Search for the cell housing the specified text and yield its (x, y) center coordinate. 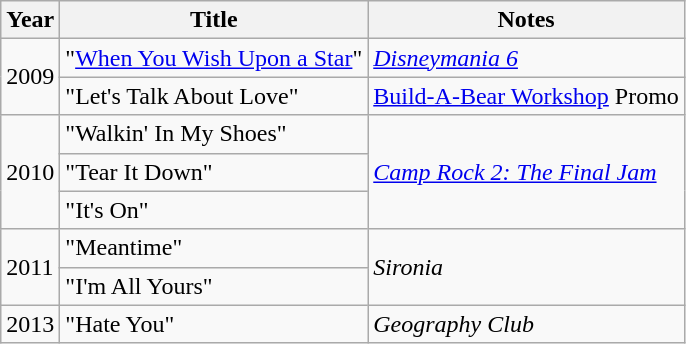
Title (214, 20)
"Meantime" (214, 248)
"Tear It Down" (214, 172)
2011 (30, 267)
Notes (526, 20)
"When You Wish Upon a Star" (214, 58)
Camp Rock 2: The Final Jam (526, 172)
"Let's Talk About Love" (214, 96)
Build-A-Bear Workshop Promo (526, 96)
Sironia (526, 267)
Disneymania 6 (526, 58)
Geography Club (526, 324)
"I'm All Yours" (214, 286)
"Hate You" (214, 324)
2013 (30, 324)
Year (30, 20)
"It's On" (214, 210)
2009 (30, 77)
"Walkin' In My Shoes" (214, 134)
2010 (30, 172)
